From the cell containing the given text, extract its center point as [X, Y] coordinate. 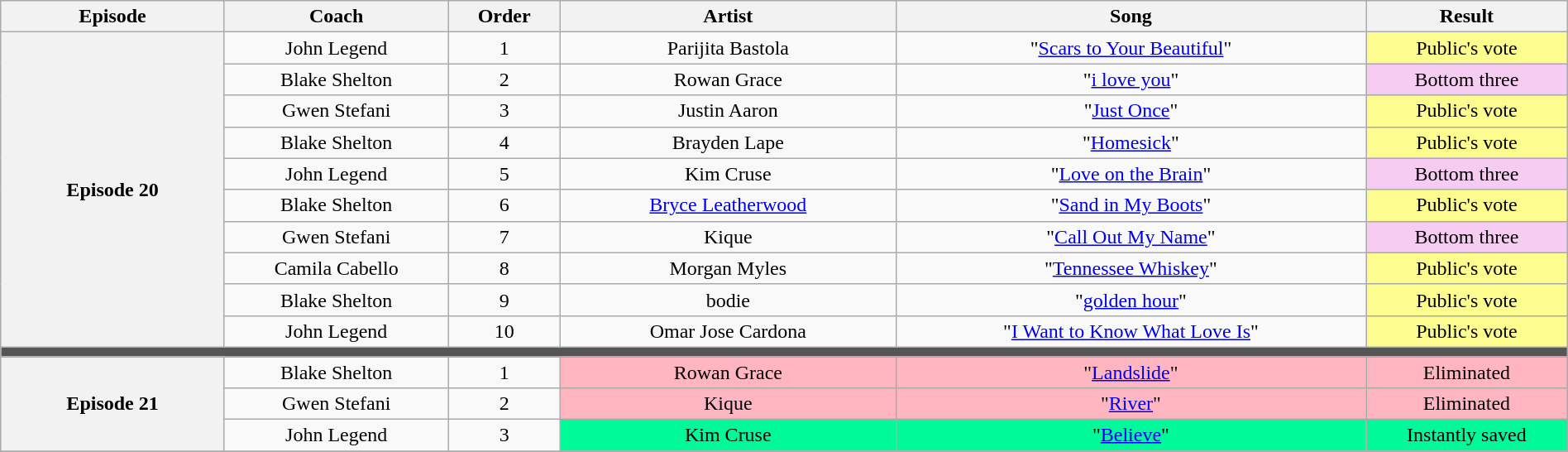
"Call Out My Name" [1131, 237]
Brayden Lape [728, 142]
bodie [728, 300]
"Just Once" [1131, 111]
7 [504, 237]
8 [504, 268]
"i love you" [1131, 79]
5 [504, 174]
Bryce Leatherwood [728, 205]
Morgan Myles [728, 268]
Artist [728, 17]
4 [504, 142]
10 [504, 331]
Camila Cabello [336, 268]
"I Want to Know What Love Is" [1131, 331]
Song [1131, 17]
"Love on the Brain" [1131, 174]
Order [504, 17]
"golden hour" [1131, 300]
"Sand in My Boots" [1131, 205]
Omar Jose Cardona [728, 331]
"Landslide" [1131, 372]
Parijita Bastola [728, 48]
"Scars to Your Beautiful" [1131, 48]
Instantly saved [1467, 435]
Episode 20 [112, 190]
"Homesick" [1131, 142]
9 [504, 300]
Justin Aaron [728, 111]
Coach [336, 17]
"River" [1131, 404]
Result [1467, 17]
"Believe" [1131, 435]
6 [504, 205]
Episode [112, 17]
Episode 21 [112, 403]
"Tennessee Whiskey" [1131, 268]
